Return the (x, y) coordinate for the center point of the cell that contains the specified text.  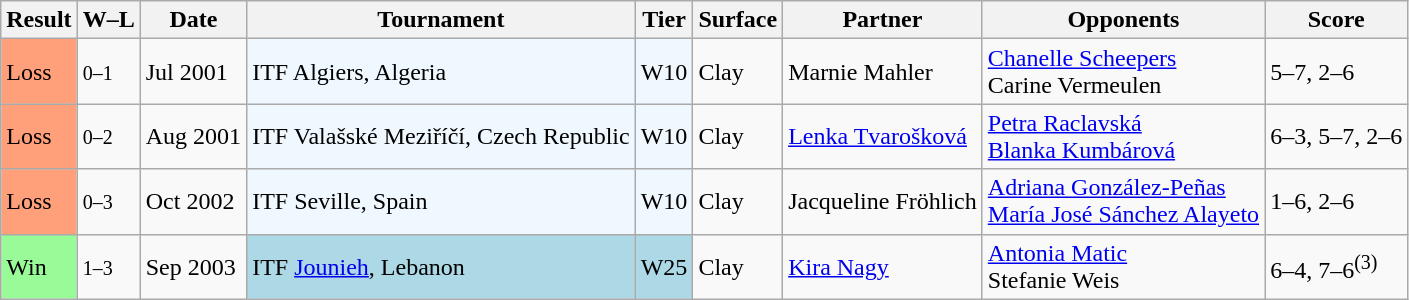
Tier (664, 20)
Antonia Matic Stefanie Weis (1123, 266)
Date (193, 20)
Opponents (1123, 20)
0–3 (108, 202)
Tournament (442, 20)
1–3 (108, 266)
0–1 (108, 72)
Score (1336, 20)
Jacqueline Fröhlich (883, 202)
Win (39, 266)
Lenka Tvarošková (883, 136)
ITF Jounieh, Lebanon (442, 266)
Result (39, 20)
Partner (883, 20)
ITF Valašské Meziříčí, Czech Republic (442, 136)
ITF Algiers, Algeria (442, 72)
Chanelle Scheepers Carine Vermeulen (1123, 72)
Kira Nagy (883, 266)
1–6, 2–6 (1336, 202)
6–4, 7–6(3) (1336, 266)
0–2 (108, 136)
Sep 2003 (193, 266)
6–3, 5–7, 2–6 (1336, 136)
Adriana González-Peñas María José Sánchez Alayeto (1123, 202)
Aug 2001 (193, 136)
Jul 2001 (193, 72)
W–L (108, 20)
W25 (664, 266)
Petra Raclavská Blanka Kumbárová (1123, 136)
Marnie Mahler (883, 72)
Surface (738, 20)
5–7, 2–6 (1336, 72)
ITF Seville, Spain (442, 202)
Oct 2002 (193, 202)
